Search for the cell housing the specified text and yield its (X, Y) center coordinate. 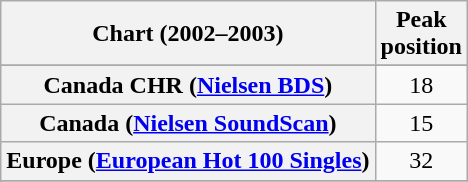
Canada (Nielsen SoundScan) (188, 123)
Chart (2002–2003) (188, 34)
Canada CHR (Nielsen BDS) (188, 85)
15 (421, 123)
32 (421, 161)
18 (421, 85)
Europe (European Hot 100 Singles) (188, 161)
Peakposition (421, 34)
